Detect which cell encompasses the target text, then output its (X, Y) center coordinate. 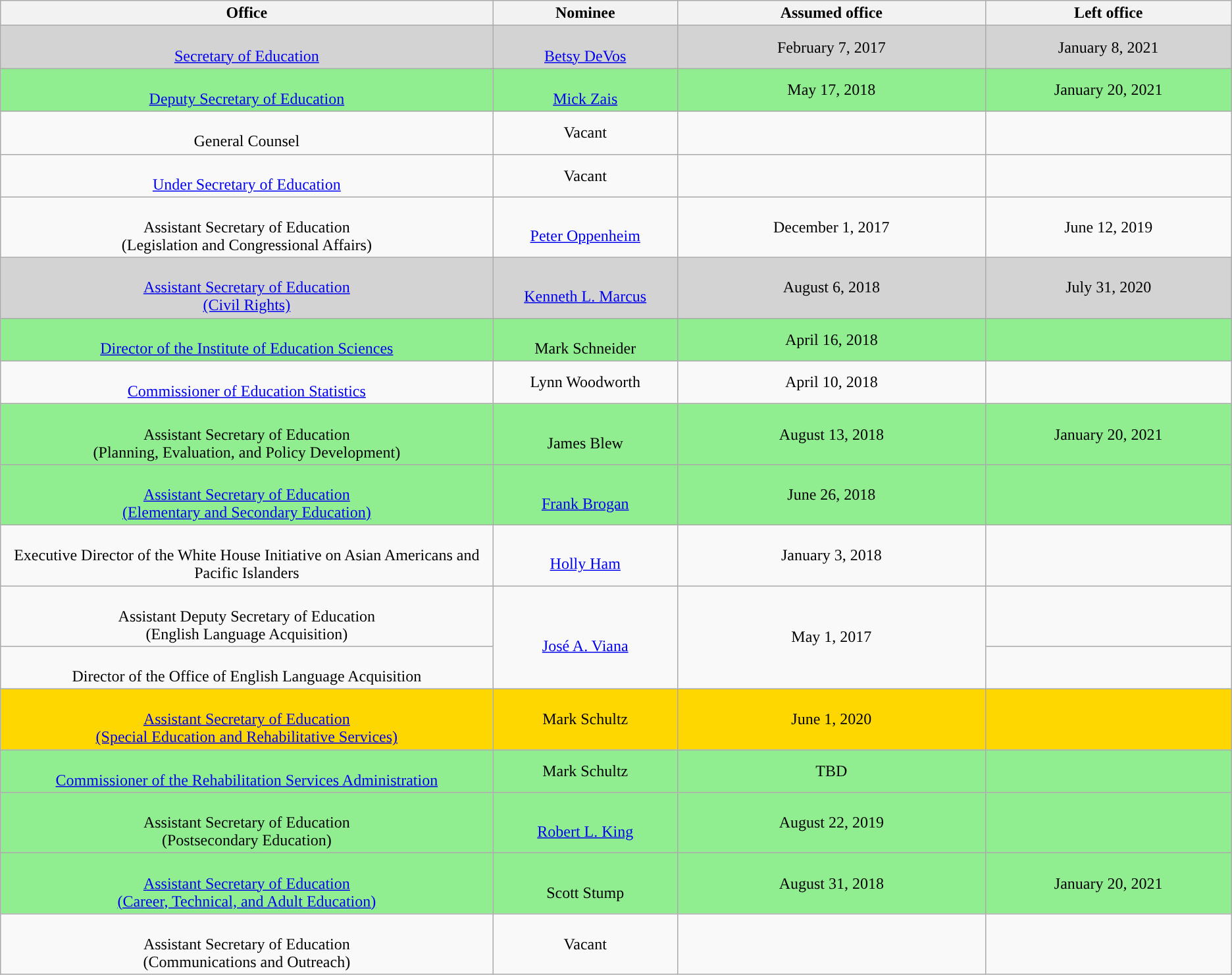
José A. Viana (586, 637)
Commissioner of Education Statistics (247, 382)
July 31, 2020 (1108, 288)
James Blew (586, 434)
General Counsel (247, 133)
August 6, 2018 (832, 288)
April 16, 2018 (832, 340)
Director of the Office of English Language Acquisition (247, 668)
Peter Oppenheim (586, 227)
Executive Director of the White House Initiative on Asian Americans and Pacific Islanders (247, 555)
Commissioner of the Rehabilitation Services Administration (247, 772)
Scott Stump (586, 883)
May 1, 2017 (832, 637)
Robert L. King (586, 823)
Director of the Institute of Education Sciences (247, 340)
Left office (1108, 13)
January 8, 2021 (1108, 47)
Kenneth L. Marcus (586, 288)
Mick Zais (586, 90)
June 26, 2018 (832, 494)
Secretary of Education (247, 47)
Holly Ham (586, 555)
June 12, 2019 (1108, 227)
Betsy DeVos (586, 47)
TBD (832, 772)
January 3, 2018 (832, 555)
Assistant Secretary of Education(Legislation and Congressional Affairs) (247, 227)
August 31, 2018 (832, 883)
August 13, 2018 (832, 434)
Deputy Secretary of Education (247, 90)
February 7, 2017 (832, 47)
Assumed office (832, 13)
Assistant Secretary of Education(Civil Rights) (247, 288)
Office (247, 13)
Assistant Secretary of Education(Postsecondary Education) (247, 823)
December 1, 2017 (832, 227)
Nominee (586, 13)
Under Secretary of Education (247, 175)
Assistant Secretary of Education(Career, Technical, and Adult Education) (247, 883)
April 10, 2018 (832, 382)
Assistant Deputy Secretary of Education(English Language Acquisition) (247, 616)
August 22, 2019 (832, 823)
June 1, 2020 (832, 720)
Assistant Secretary of Education(Communications and Outreach) (247, 944)
Mark Schneider (586, 340)
Assistant Secretary of Education(Special Education and Rehabilitative Services) (247, 720)
Assistant Secretary of Education(Elementary and Secondary Education) (247, 494)
Lynn Woodworth (586, 382)
May 17, 2018 (832, 90)
Assistant Secretary of Education(Planning, Evaluation, and Policy Development) (247, 434)
Frank Brogan (586, 494)
